Return the (x, y) coordinate for the center point of the cell that contains the specified text.  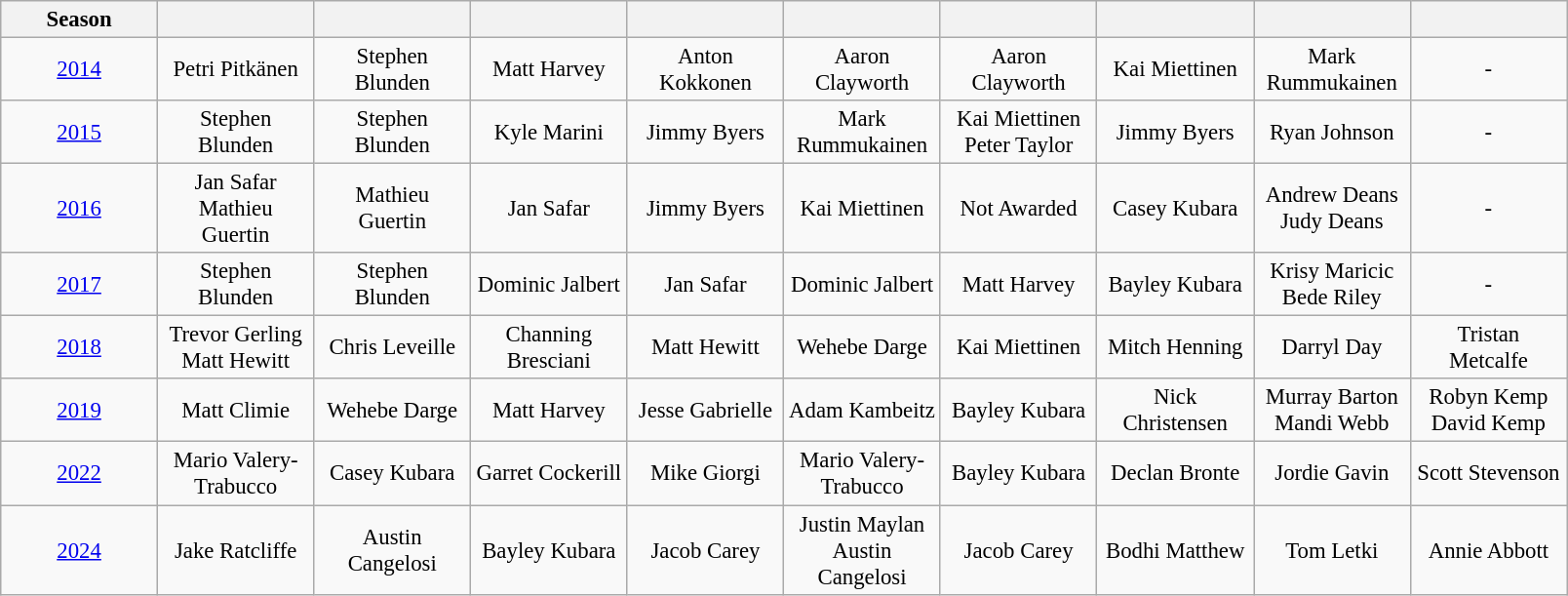
Season (80, 20)
2019 (80, 410)
Chris Leveille (392, 347)
Matt Climie (236, 410)
Tom Letki (1332, 550)
Adam Kambeitz (862, 410)
Andrew Deans Judy Deans (1332, 209)
Kai Miettinen Peter Taylor (1018, 133)
Jake Ratcliffe (236, 550)
Petri Pitkänen (236, 70)
Nick Christensen (1176, 410)
Declan Bronte (1176, 474)
Tristan Metcalfe (1488, 347)
Austin Cangelosi (392, 550)
Matt Hewitt (706, 347)
Jordie Gavin (1332, 474)
Ryan Johnson (1332, 133)
Robyn Kemp David Kemp (1488, 410)
Bodhi Matthew (1176, 550)
Darryl Day (1332, 347)
Kyle Marini (550, 133)
2024 (80, 550)
Mathieu Guertin (392, 209)
Jesse Gabrielle (706, 410)
Mitch Henning (1176, 347)
2017 (80, 285)
Annie Abbott (1488, 550)
2014 (80, 70)
Channing Bresciani (550, 347)
Mike Giorgi (706, 474)
2016 (80, 209)
Trevor Gerling Matt Hewitt (236, 347)
2015 (80, 133)
Murray Barton Mandi Webb (1332, 410)
Not Awarded (1018, 209)
Garret Cockerill (550, 474)
Krisy Maricic Bede Riley (1332, 285)
2022 (80, 474)
Scott Stevenson (1488, 474)
Justin Maylan Austin Cangelosi (862, 550)
Anton Kokkonen (706, 70)
Jan Safar Mathieu Guertin (236, 209)
2018 (80, 347)
